Identify which cell holds the provided text, then report its [x, y] central coordinate. 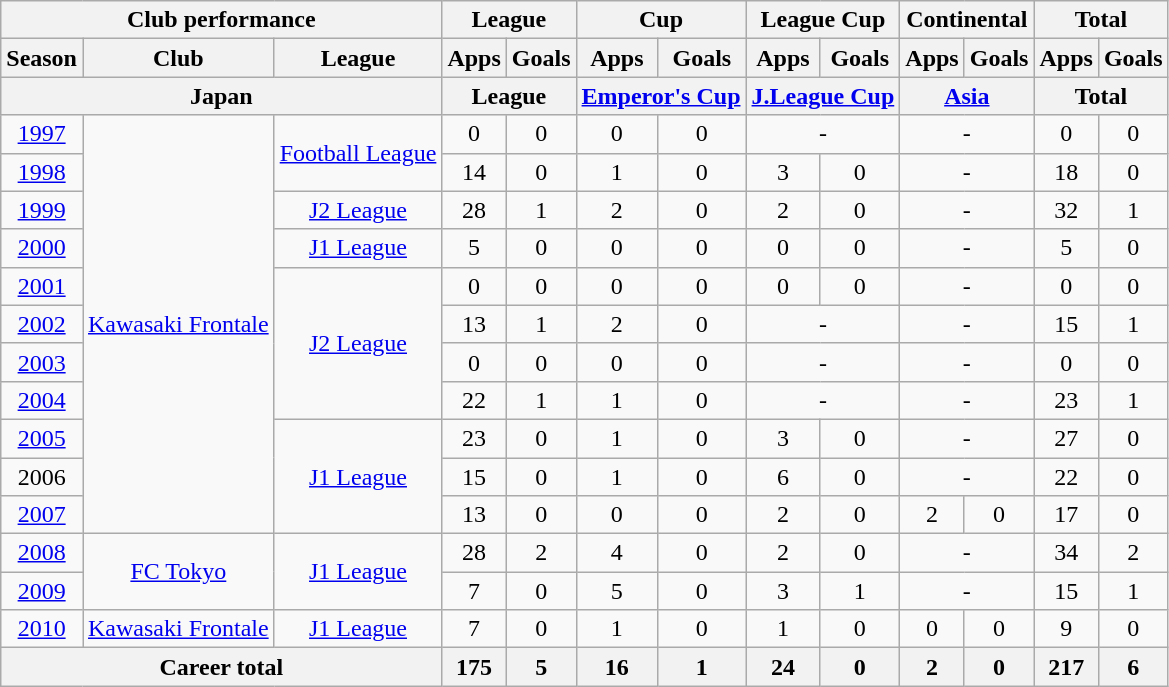
17 [1066, 515]
2006 [42, 477]
16 [617, 667]
Continental [967, 20]
Club performance [222, 20]
2007 [42, 515]
2009 [42, 591]
Season [42, 58]
34 [1066, 553]
14 [474, 172]
2004 [42, 400]
24 [783, 667]
Asia [967, 96]
2001 [42, 286]
Cup [661, 20]
2000 [42, 248]
Japan [222, 96]
4 [617, 553]
League Cup [823, 20]
Career total [222, 667]
2003 [42, 362]
2010 [42, 629]
175 [474, 667]
2005 [42, 438]
9 [1066, 629]
18 [1066, 172]
J.League Cup [823, 96]
2002 [42, 324]
27 [1066, 438]
Football League [358, 153]
217 [1066, 667]
Club [178, 58]
1999 [42, 210]
32 [1066, 210]
Emperor's Cup [661, 96]
FC Tokyo [178, 572]
1997 [42, 134]
2008 [42, 553]
1998 [42, 172]
